Scan for the cell matching the given text and deliver its (x, y) coordinate at center. 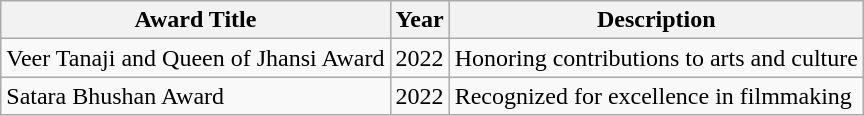
Veer Tanaji and Queen of Jhansi Award (196, 58)
Award Title (196, 20)
Recognized for excellence in filmmaking (656, 96)
Description (656, 20)
Honoring contributions to arts and culture (656, 58)
Year (420, 20)
Satara Bhushan Award (196, 96)
